Search for the cell housing the specified text and yield its [X, Y] center coordinate. 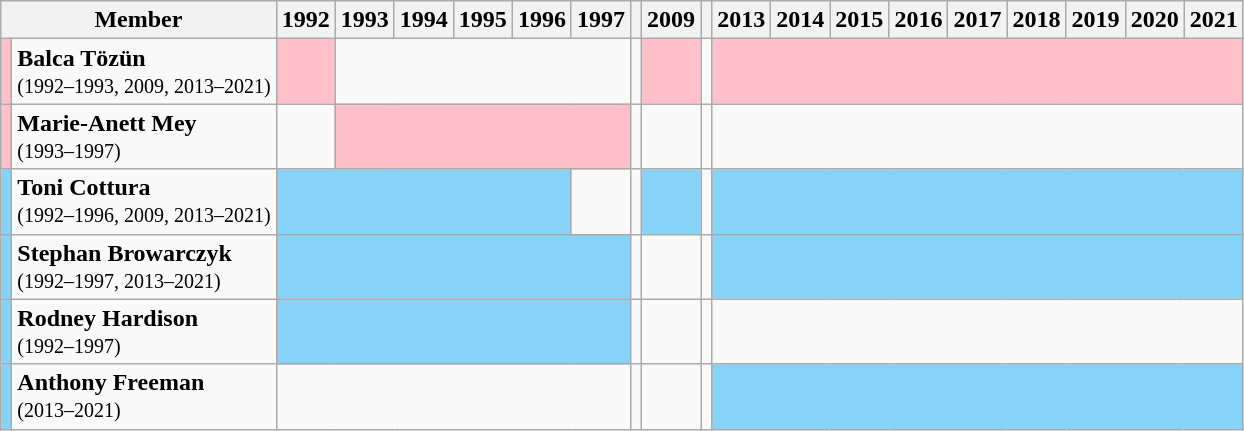
2017 [978, 20]
Rodney Hardison(1992–1997) [144, 332]
Stephan Browarczyk(1992–1997, 2013–2021) [144, 266]
2016 [918, 20]
2014 [800, 20]
2018 [1036, 20]
2009 [672, 20]
1996 [542, 20]
1994 [424, 20]
2013 [742, 20]
Marie-Anett Mey(1993–1997) [144, 136]
2021 [1214, 20]
2015 [860, 20]
Toni Cottura(1992–1996, 2009, 2013–2021) [144, 202]
1997 [600, 20]
1995 [482, 20]
2020 [1154, 20]
2019 [1096, 20]
Anthony Freeman(2013–2021) [144, 396]
1992 [306, 20]
1993 [364, 20]
Member [138, 20]
Balca Tözün(1992–1993, 2009, 2013–2021) [144, 72]
